Capture the cell that displays the provided text and extract its (X, Y) central coordinate. 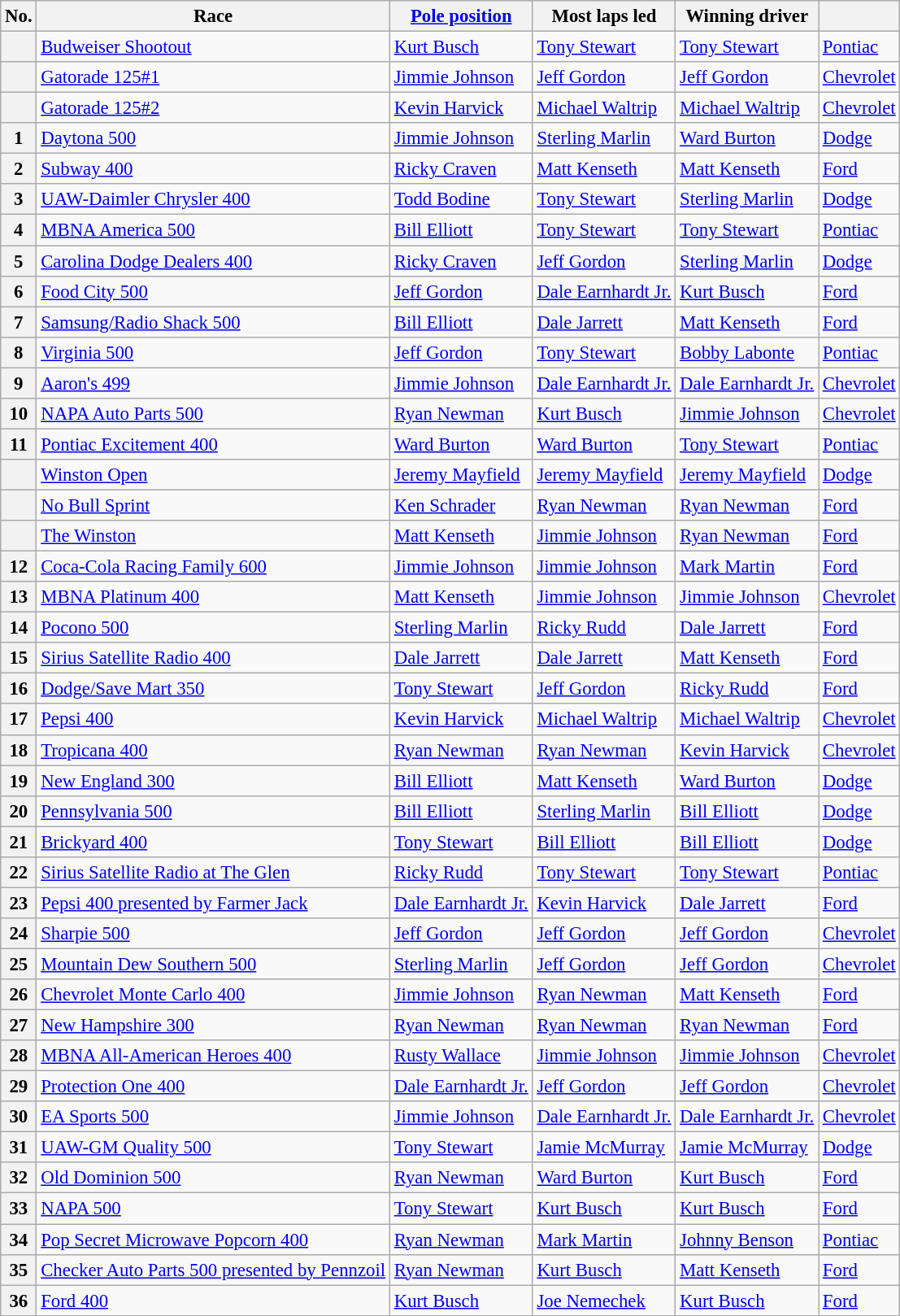
10 (19, 414)
Joe Nemechek (604, 1301)
31 (19, 1148)
Pole position (461, 16)
Checker Auto Parts 500 presented by Pennzoil (213, 1270)
12 (19, 567)
24 (19, 934)
Pepsi 400 (213, 720)
Sirius Satellite Radio 400 (213, 658)
16 (19, 689)
Aaron's 499 (213, 383)
Pop Secret Microwave Popcorn 400 (213, 1240)
Ford 400 (213, 1301)
Gatorade 125#1 (213, 77)
Gatorade 125#2 (213, 108)
New Hampshire 300 (213, 1026)
EA Sports 500 (213, 1117)
29 (19, 1087)
3 (19, 199)
4 (19, 230)
Todd Bodine (461, 199)
No. (19, 16)
MBNA All-American Heroes 400 (213, 1056)
Virginia 500 (213, 352)
18 (19, 750)
21 (19, 842)
NAPA Auto Parts 500 (213, 414)
25 (19, 964)
Budweiser Shootout (213, 47)
23 (19, 903)
Bobby Labonte (747, 352)
13 (19, 597)
28 (19, 1056)
22 (19, 873)
No Bull Sprint (213, 505)
Carolina Dodge Dealers 400 (213, 261)
Samsung/Radio Shack 500 (213, 322)
27 (19, 1026)
9 (19, 383)
15 (19, 658)
New England 300 (213, 781)
UAW-Daimler Chrysler 400 (213, 199)
Pontiac Excitement 400 (213, 444)
Johnny Benson (747, 1240)
Old Dominion 500 (213, 1179)
UAW-GM Quality 500 (213, 1148)
11 (19, 444)
20 (19, 811)
33 (19, 1209)
6 (19, 291)
The Winston (213, 536)
MBNA America 500 (213, 230)
8 (19, 352)
Protection One 400 (213, 1087)
NAPA 500 (213, 1209)
Pennsylvania 500 (213, 811)
Winning driver (747, 16)
26 (19, 995)
5 (19, 261)
30 (19, 1117)
17 (19, 720)
32 (19, 1179)
Subway 400 (213, 169)
Tropicana 400 (213, 750)
19 (19, 781)
14 (19, 628)
7 (19, 322)
Pepsi 400 presented by Farmer Jack (213, 903)
Daytona 500 (213, 138)
Coca-Cola Racing Family 600 (213, 567)
Ken Schrader (461, 505)
Dodge/Save Mart 350 (213, 689)
Food City 500 (213, 291)
Sirius Satellite Radio at The Glen (213, 873)
Race (213, 16)
Brickyard 400 (213, 842)
Sharpie 500 (213, 934)
Winston Open (213, 475)
Most laps led (604, 16)
Pocono 500 (213, 628)
34 (19, 1240)
Rusty Wallace (461, 1056)
35 (19, 1270)
1 (19, 138)
36 (19, 1301)
2 (19, 169)
Chevrolet Monte Carlo 400 (213, 995)
Mountain Dew Southern 500 (213, 964)
MBNA Platinum 400 (213, 597)
